Capture the cell that displays the provided text and extract its (X, Y) central coordinate. 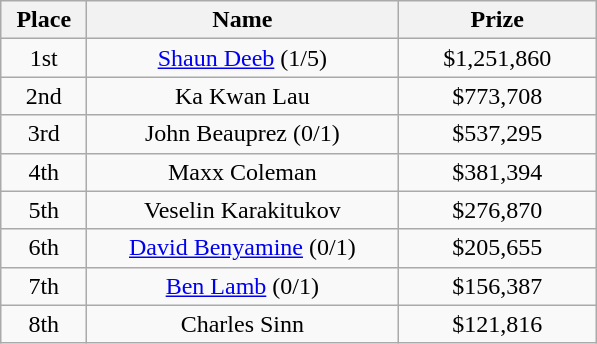
John Beauprez (0/1) (242, 134)
8th (44, 324)
Name (242, 20)
Place (44, 20)
$121,816 (498, 324)
2nd (44, 96)
4th (44, 172)
Veselin Karakitukov (242, 210)
Ka Kwan Lau (242, 96)
5th (44, 210)
1st (44, 58)
6th (44, 248)
Maxx Coleman (242, 172)
$205,655 (498, 248)
7th (44, 286)
Ben Lamb (0/1) (242, 286)
$276,870 (498, 210)
$381,394 (498, 172)
$1,251,860 (498, 58)
$773,708 (498, 96)
David Benyamine (0/1) (242, 248)
$156,387 (498, 286)
3rd (44, 134)
Charles Sinn (242, 324)
$537,295 (498, 134)
Shaun Deeb (1/5) (242, 58)
Prize (498, 20)
